Output the (x, y) coordinate of the center of the cell containing the given text.  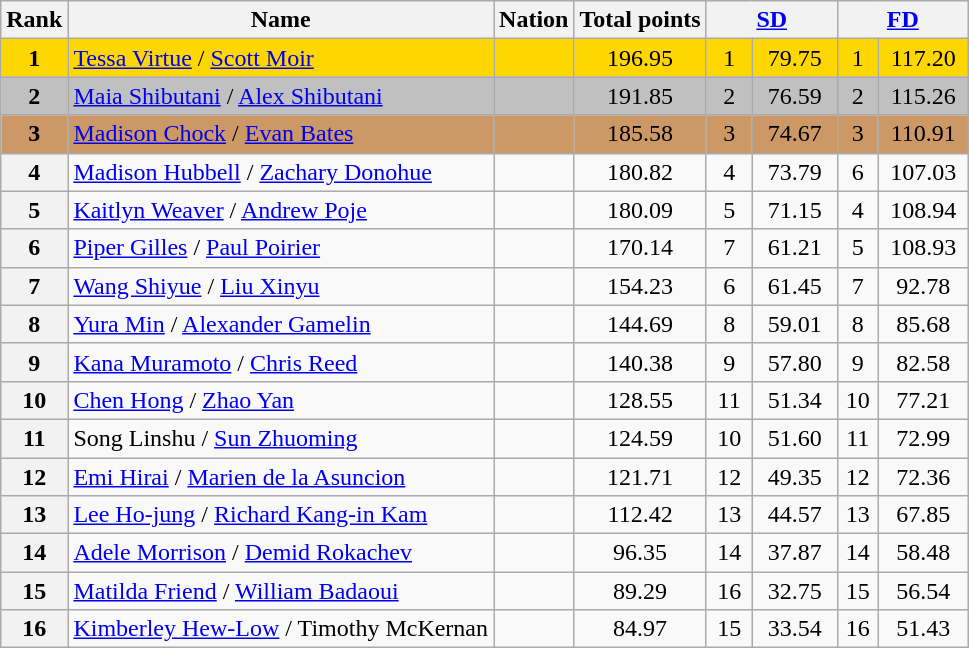
Tessa Virtue / Scott Moir (281, 58)
117.20 (923, 58)
170.14 (640, 248)
121.71 (640, 477)
Matilda Friend / William Badaoui (281, 591)
124.59 (640, 438)
Piper Gilles / Paul Poirier (281, 248)
191.85 (640, 96)
37.87 (794, 553)
33.54 (794, 629)
61.21 (794, 248)
77.21 (923, 400)
180.09 (640, 210)
56.54 (923, 591)
154.23 (640, 286)
110.91 (923, 134)
185.58 (640, 134)
61.45 (794, 286)
115.26 (923, 96)
72.36 (923, 477)
51.43 (923, 629)
108.94 (923, 210)
Adele Morrison / Demid Rokachev (281, 553)
Nation (534, 20)
82.58 (923, 362)
Total points (640, 20)
51.60 (794, 438)
Kana Muramoto / Chris Reed (281, 362)
67.85 (923, 515)
57.80 (794, 362)
Kimberley Hew-Low / Timothy McKernan (281, 629)
196.95 (640, 58)
72.99 (923, 438)
Chen Hong / Zhao Yan (281, 400)
108.93 (923, 248)
180.82 (640, 172)
84.97 (640, 629)
59.01 (794, 324)
44.57 (794, 515)
71.15 (794, 210)
SD (772, 20)
Madison Chock / Evan Bates (281, 134)
Name (281, 20)
FD (902, 20)
Song Linshu / Sun Zhuoming (281, 438)
85.68 (923, 324)
74.67 (794, 134)
96.35 (640, 553)
58.48 (923, 553)
Madison Hubbell / Zachary Donohue (281, 172)
107.03 (923, 172)
144.69 (640, 324)
79.75 (794, 58)
92.78 (923, 286)
140.38 (640, 362)
Emi Hirai / Marien de la Asuncion (281, 477)
Rank (34, 20)
Yura Min / Alexander Gamelin (281, 324)
128.55 (640, 400)
89.29 (640, 591)
Lee Ho-jung / Richard Kang-in Kam (281, 515)
76.59 (794, 96)
73.79 (794, 172)
Wang Shiyue / Liu Xinyu (281, 286)
32.75 (794, 591)
112.42 (640, 515)
Maia Shibutani / Alex Shibutani (281, 96)
51.34 (794, 400)
Kaitlyn Weaver / Andrew Poje (281, 210)
49.35 (794, 477)
